Determine the [X, Y] coordinate at the center of the cell enclosing the given text.  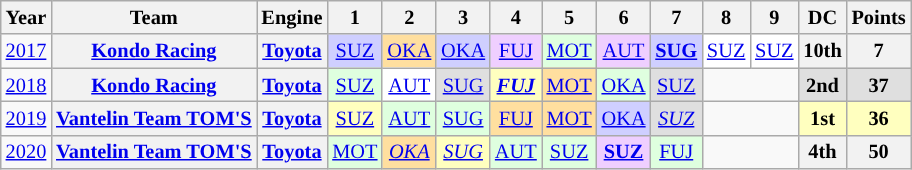
1 [354, 17]
37 [879, 85]
50 [879, 152]
2018 [26, 85]
8 [726, 17]
2020 [26, 152]
4 [516, 17]
Engine [292, 17]
2 [409, 17]
3 [463, 17]
Points [879, 17]
6 [624, 17]
Year [26, 17]
2019 [26, 118]
Team [154, 17]
10th [822, 51]
36 [879, 118]
4th [822, 152]
5 [570, 17]
DC [822, 17]
1st [822, 118]
2nd [822, 85]
2017 [26, 51]
9 [774, 17]
